Search for the cell housing the specified text and yield its (x, y) center coordinate. 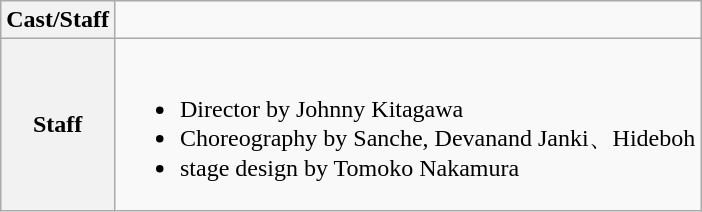
Staff (58, 125)
Cast/Staff (58, 20)
Director by Johnny KitagawaChoreography by Sanche, Devanand Janki、Hidebohstage design by Tomoko Nakamura (407, 125)
